From the cell containing the given text, extract its center point as [x, y] coordinate. 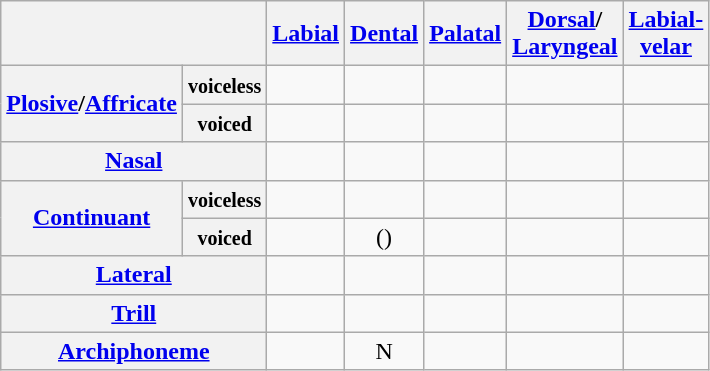
N [384, 351]
Archiphoneme [134, 351]
Palatal [466, 34]
Plosive/Affricate [92, 104]
Nasal [134, 161]
Trill [134, 313]
Continuant [92, 218]
Labial [306, 34]
Dental [384, 34]
Labial-velar [666, 34]
() [384, 237]
Dorsal/Laryngeal [565, 34]
Lateral [134, 275]
